Identify which cell holds the provided text, then report its (x, y) central coordinate. 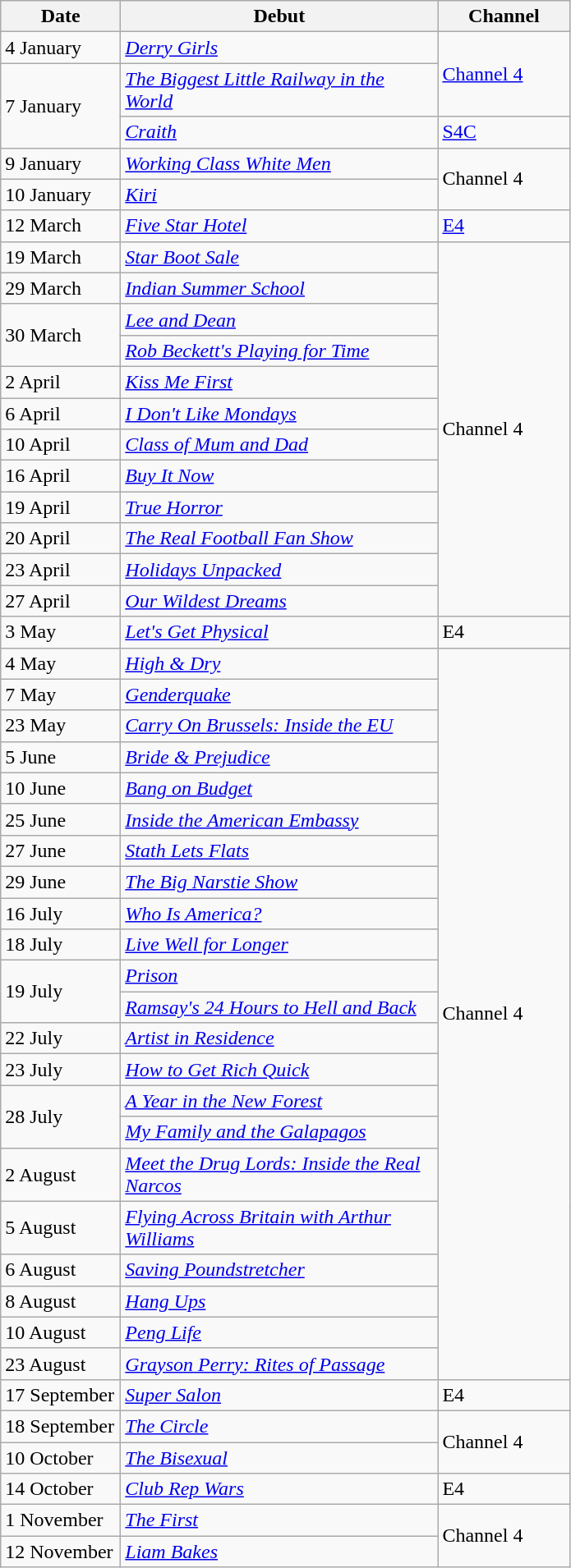
25 June (61, 819)
The Circle (279, 1426)
10 April (61, 445)
Five Star Hotel (279, 226)
29 June (61, 882)
Grayson Perry: Rites of Passage (279, 1364)
27 April (61, 601)
2 August (61, 1174)
Who Is America? (279, 914)
S4C (504, 132)
Carry On Brussels: Inside the EU (279, 726)
Meet the Drug Lords: Inside the Real Narcos (279, 1174)
Club Rep Wars (279, 1489)
Class of Mum and Dad (279, 445)
Craith (279, 132)
Inside the American Embassy (279, 819)
Bride & Prejudice (279, 757)
19 July (61, 992)
30 March (61, 335)
29 March (61, 288)
Rob Beckett's Playing for Time (279, 351)
9 January (61, 163)
18 July (61, 945)
18 September (61, 1426)
7 January (61, 105)
The Bisexual (279, 1457)
27 June (61, 850)
7 May (61, 695)
20 April (61, 539)
True Horror (279, 507)
Lee and Dean (279, 319)
23 May (61, 726)
Liam Bakes (279, 1552)
14 October (61, 1489)
4 January (61, 48)
Artist in Residence (279, 1038)
23 August (61, 1364)
A Year in the New Forest (279, 1101)
5 August (61, 1228)
How to Get Rich Quick (279, 1070)
19 April (61, 507)
I Don't Like Mondays (279, 413)
16 April (61, 476)
Let's Get Physical (279, 632)
Live Well for Longer (279, 945)
The Real Football Fan Show (279, 539)
The Big Narstie Show (279, 882)
My Family and the Galapagos (279, 1132)
Debut (279, 16)
10 October (61, 1457)
10 June (61, 788)
Kiss Me First (279, 382)
16 July (61, 914)
Saving Poundstretcher (279, 1270)
Date (61, 16)
Super Salon (279, 1395)
Derry Girls (279, 48)
23 July (61, 1070)
3 May (61, 632)
12 November (61, 1552)
1 November (61, 1520)
28 July (61, 1116)
Hang Ups (279, 1301)
Bang on Budget (279, 788)
Star Boot Sale (279, 257)
19 March (61, 257)
10 January (61, 195)
Prison (279, 976)
Kiri (279, 195)
Peng Life (279, 1332)
2 April (61, 382)
Stath Lets Flats (279, 850)
6 August (61, 1270)
The First (279, 1520)
Ramsay's 24 Hours to Hell and Back (279, 1007)
6 April (61, 413)
5 June (61, 757)
12 March (61, 226)
Holidays Unpacked (279, 570)
22 July (61, 1038)
8 August (61, 1301)
Our Wildest Dreams (279, 601)
Buy It Now (279, 476)
Working Class White Men (279, 163)
High & Dry (279, 663)
17 September (61, 1395)
The Biggest Little Railway in the World (279, 90)
10 August (61, 1332)
Flying Across Britain with Arthur Williams (279, 1228)
Genderquake (279, 695)
4 May (61, 663)
23 April (61, 570)
Indian Summer School (279, 288)
Channel (504, 16)
